Search for the cell housing the specified text and yield its (X, Y) center coordinate. 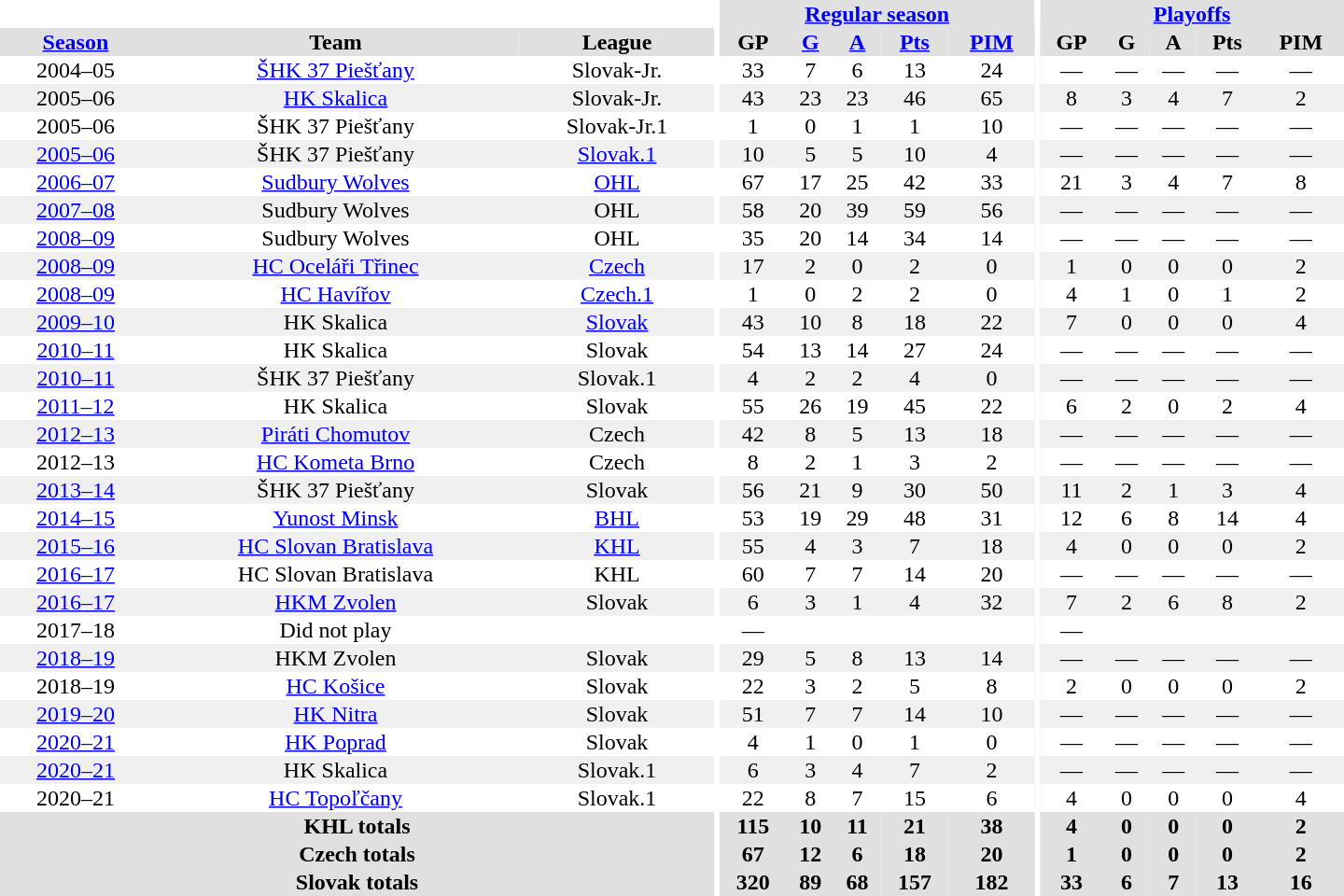
HK Poprad (336, 742)
54 (754, 350)
Season (76, 42)
50 (991, 490)
32 (991, 602)
HC Havířov (336, 294)
48 (915, 518)
Czech.1 (617, 294)
34 (915, 238)
2013–14 (76, 490)
Slovak-Jr.1 (617, 126)
Yunost Minsk (336, 518)
53 (754, 518)
HK Nitra (336, 714)
157 (915, 882)
2007–08 (76, 210)
15 (915, 798)
65 (991, 98)
16 (1301, 882)
182 (991, 882)
115 (754, 826)
2006–07 (76, 182)
HC Kometa Brno (336, 462)
58 (754, 210)
39 (857, 210)
30 (915, 490)
2009–10 (76, 322)
59 (915, 210)
Czech totals (357, 854)
45 (915, 406)
2011–12 (76, 406)
KHL totals (357, 826)
Slovak totals (357, 882)
2004–05 (76, 70)
35 (754, 238)
27 (915, 350)
HC Oceláři Třinec (336, 266)
2015–16 (76, 546)
Regular season (877, 14)
HC Topoľčany (336, 798)
320 (754, 882)
38 (991, 826)
HC Košice (336, 686)
2019–20 (76, 714)
68 (857, 882)
Playoffs (1192, 14)
Did not play (336, 630)
Piráti Chomutov (336, 434)
51 (754, 714)
Team (336, 42)
26 (810, 406)
25 (857, 182)
9 (857, 490)
2017–18 (76, 630)
League (617, 42)
31 (991, 518)
BHL (617, 518)
89 (810, 882)
46 (915, 98)
60 (754, 574)
2014–15 (76, 518)
